Output the [x, y] coordinate of the center of the cell containing the given text.  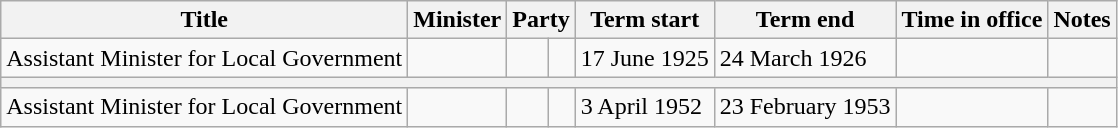
24 March 1926 [805, 58]
Notes [1082, 20]
Term end [805, 20]
Party [541, 20]
Title [204, 20]
3 April 1952 [644, 107]
Time in office [972, 20]
Term start [644, 20]
Minister [458, 20]
17 June 1925 [644, 58]
23 February 1953 [805, 107]
